Output the [X, Y] coordinate of the center of the cell containing the given text.  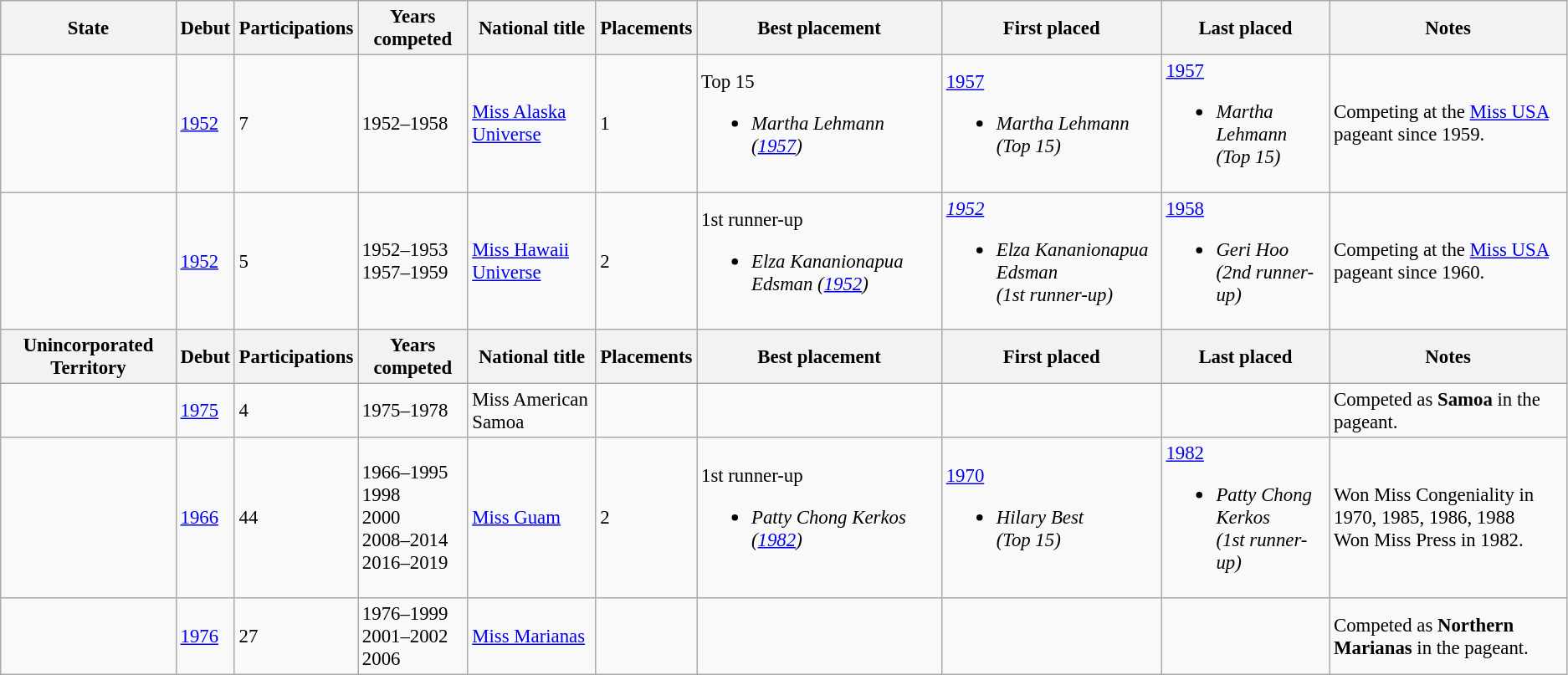
44 [296, 517]
4 [296, 410]
Miss Hawaii Universe [532, 261]
1952Elza Kananionapua Edsman(1st runner-up) [1051, 261]
1958Geri Hoo(2nd runner-up) [1245, 261]
1st runner-upPatty Chong Kerkos(1982) [820, 517]
1975 [205, 410]
Miss American Samoa [532, 410]
1975–1978 [413, 410]
Miss Marianas [532, 636]
27 [296, 636]
State [89, 28]
1st runner-upElza Kananionapua Edsman (1952) [820, 261]
Competed as Northern Marianas in the pageant. [1448, 636]
1970Hilary Best(Top 15) [1051, 517]
1966–1995199820002008–20142016–2019 [413, 517]
Top 15Martha Lehmann(1957) [820, 124]
1952–19531957–1959 [413, 261]
Miss Guam [532, 517]
Competed as Samoa in the pageant. [1448, 410]
Competing at the Miss USA pageant since 1959. [1448, 124]
Won Miss Congeniality in 1970, 1985, 1986, 1988Won Miss Press in 1982. [1448, 517]
1 [646, 124]
1976 [205, 636]
7 [296, 124]
Miss Alaska Universe [532, 124]
Unincorporated Territory [89, 356]
1966 [205, 517]
Competing at the Miss USA pageant since 1960. [1448, 261]
1976–19992001–20022006 [413, 636]
1982Patty Chong Kerkos(1st runner-up) [1245, 517]
5 [296, 261]
1952–1958 [413, 124]
